Capture the cell that displays the provided text and extract its [X, Y] central coordinate. 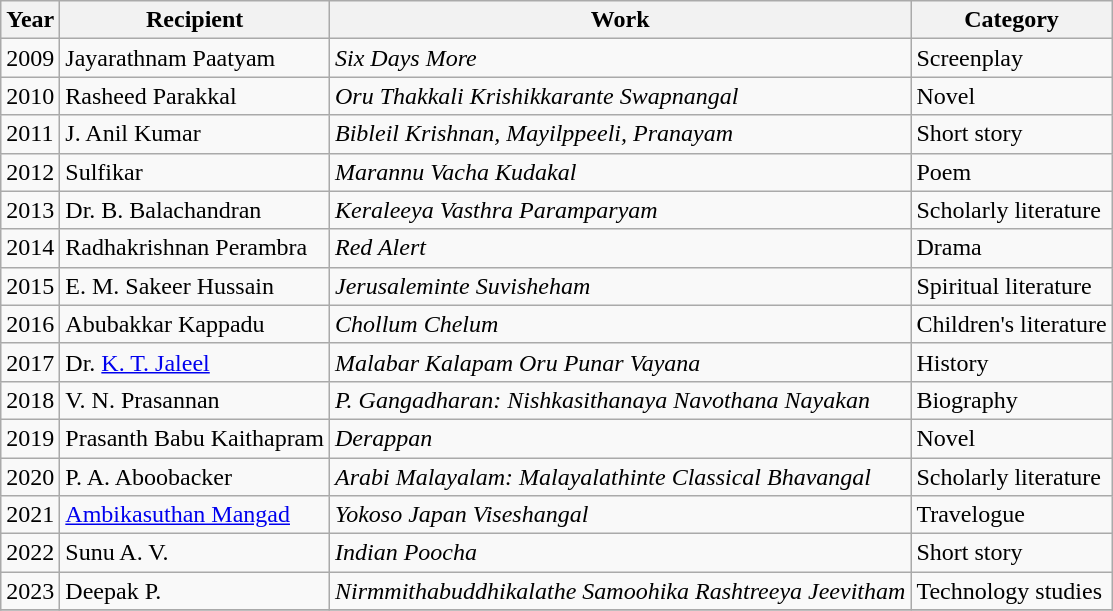
2013 [30, 210]
V. N. Prasannan [195, 400]
Derappan [620, 438]
History [1012, 362]
Marannu Vacha Kudakal [620, 172]
Yokoso Japan Viseshangal [620, 515]
Dr. K. T. Jaleel [195, 362]
2012 [30, 172]
Year [30, 20]
2014 [30, 248]
Malabar Kalapam Oru Punar Vayana [620, 362]
Radhakrishnan Perambra [195, 248]
Red Alert [620, 248]
Bibleil Krishnan, Mayilppeeli, Pranayam [620, 134]
2010 [30, 96]
Spiritual literature [1012, 286]
Work [620, 20]
2022 [30, 553]
Rasheed Parakkal [195, 96]
2016 [30, 324]
Chollum Chelum [620, 324]
Sunu A. V. [195, 553]
Drama [1012, 248]
P. Gangadharan: Nishkasithanaya Navothana Nayakan [620, 400]
Nirmmithabuddhikalathe Samoohika Rashtreeya Jeevitham [620, 591]
2021 [30, 515]
P. A. Aboobacker [195, 477]
Oru Thakkali Krishikkarante Swapnangal [620, 96]
2009 [30, 58]
Recipient [195, 20]
E. M. Sakeer Hussain [195, 286]
2017 [30, 362]
Prasanth Babu Kaithapram [195, 438]
Screenplay [1012, 58]
Ambikasuthan Mangad [195, 515]
2020 [30, 477]
2015 [30, 286]
Technology studies [1012, 591]
2023 [30, 591]
Abubakkar Kappadu [195, 324]
Sulfikar [195, 172]
J. Anil Kumar [195, 134]
Category [1012, 20]
Keraleeya Vasthra Paramparyam [620, 210]
Arabi Malayalam: Malayalathinte Classical Bhavangal [620, 477]
2011 [30, 134]
Jayarathnam Paatyam [195, 58]
Travelogue [1012, 515]
2018 [30, 400]
Jerusaleminte Suvisheham [620, 286]
Indian Poocha [620, 553]
Biography [1012, 400]
Children's literature [1012, 324]
Dr. B. Balachandran [195, 210]
Deepak P. [195, 591]
Poem [1012, 172]
2019 [30, 438]
Six Days More [620, 58]
